Scan for the cell matching the given text and deliver its (X, Y) coordinate at center. 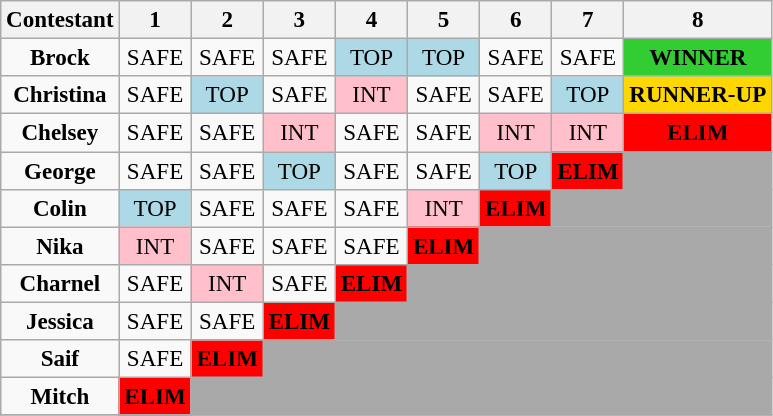
2 (227, 20)
Jessica (60, 322)
3 (299, 20)
4 (371, 20)
8 (698, 20)
Saif (60, 359)
Chelsey (60, 133)
WINNER (698, 58)
1 (155, 20)
Mitch (60, 397)
Nika (60, 246)
Contestant (60, 20)
5 (444, 20)
Colin (60, 209)
Christina (60, 95)
George (60, 171)
6 (516, 20)
Brock (60, 58)
7 (588, 20)
Charnel (60, 284)
RUNNER-UP (698, 95)
